Capture the cell that displays the provided text and extract its (x, y) central coordinate. 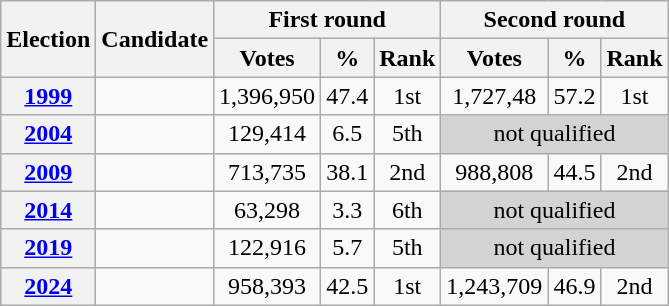
47.4 (348, 96)
2019 (48, 248)
1999 (48, 96)
6th (408, 210)
1,243,709 (494, 286)
2014 (48, 210)
Second round (554, 20)
2004 (48, 134)
2009 (48, 172)
46.9 (574, 286)
122,916 (268, 248)
Candidate (155, 39)
44.5 (574, 172)
Election (48, 39)
38.1 (348, 172)
First round (328, 20)
6.5 (348, 134)
1,396,950 (268, 96)
42.5 (348, 286)
129,414 (268, 134)
57.2 (574, 96)
3.3 (348, 210)
63,298 (268, 210)
988,808 (494, 172)
1,727,48 (494, 96)
958,393 (268, 286)
713,735 (268, 172)
2024 (48, 286)
5.7 (348, 248)
